Identify which cell holds the provided text, then report its (X, Y) central coordinate. 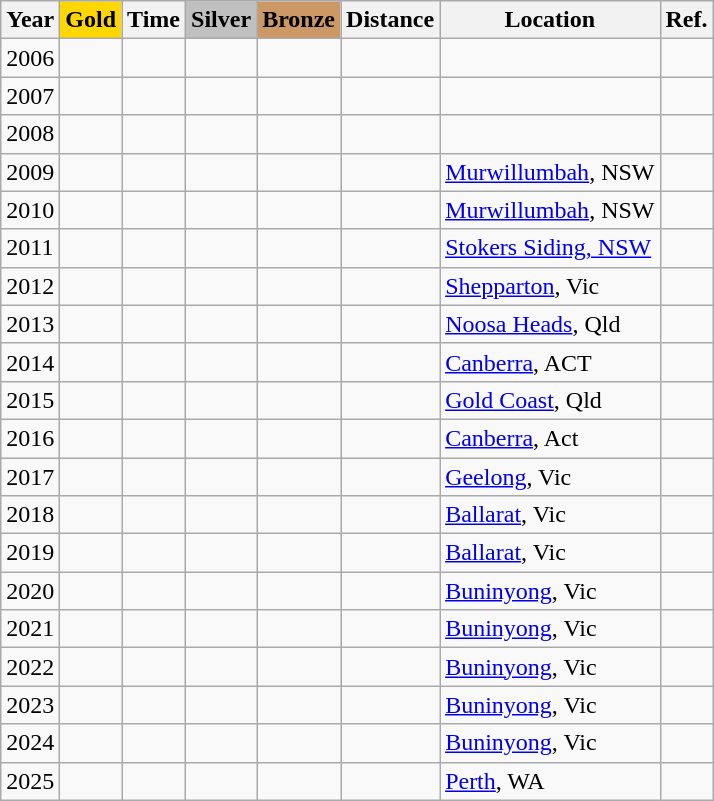
2019 (30, 553)
2018 (30, 515)
2008 (30, 134)
Gold Coast, Qld (550, 400)
2013 (30, 324)
Perth, WA (550, 781)
2022 (30, 667)
Ref. (686, 20)
Canberra, Act (550, 438)
Shepparton, Vic (550, 286)
Location (550, 20)
2021 (30, 629)
Geelong, Vic (550, 477)
Canberra, ACT (550, 362)
2016 (30, 438)
2017 (30, 477)
Gold (91, 20)
2009 (30, 172)
Time (154, 20)
Bronze (299, 20)
2024 (30, 743)
Silver (222, 20)
2025 (30, 781)
Stokers Siding, NSW (550, 248)
Distance (390, 20)
2012 (30, 286)
2007 (30, 96)
Noosa Heads, Qld (550, 324)
2006 (30, 58)
2014 (30, 362)
2010 (30, 210)
2020 (30, 591)
2023 (30, 705)
2011 (30, 248)
Year (30, 20)
2015 (30, 400)
